Determine the (X, Y) coordinate at the center of the cell enclosing the given text.  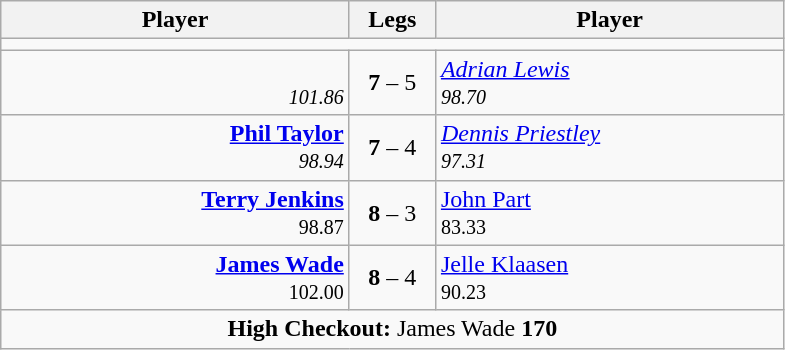
8 – 4 (392, 278)
High Checkout: James Wade 170 (392, 329)
101.86 (176, 82)
7 – 4 (392, 148)
Jelle Klaasen 90.23 (610, 278)
Dennis Priestley 97.31 (610, 148)
7 – 5 (392, 82)
James Wade 102.00 (176, 278)
Phil Taylor 98.94 (176, 148)
Adrian Lewis 98.70 (610, 82)
Legs (392, 20)
8 – 3 (392, 212)
Terry Jenkins 98.87 (176, 212)
John Part 83.33 (610, 212)
